Find where the given text appears and provide that cell's center as [x, y] coordinate. 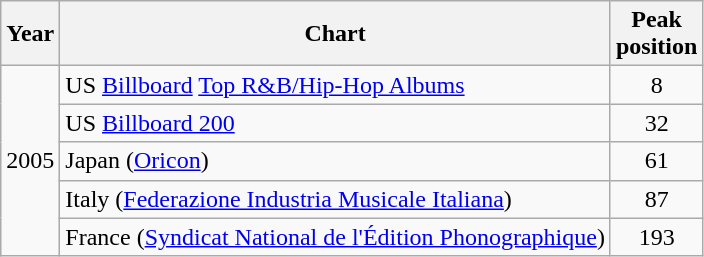
France (Syndicat National de l'Édition Phonographique) [336, 237]
2005 [30, 161]
193 [656, 237]
8 [656, 85]
Japan (Oricon) [336, 161]
US Billboard 200 [336, 123]
Italy (Federazione Industria Musicale Italiana) [336, 199]
US Billboard Top R&B/Hip-Hop Albums [336, 85]
61 [656, 161]
Year [30, 34]
87 [656, 199]
32 [656, 123]
Peakposition [656, 34]
Chart [336, 34]
